Output the [x, y] coordinate of the center of the cell containing the given text.  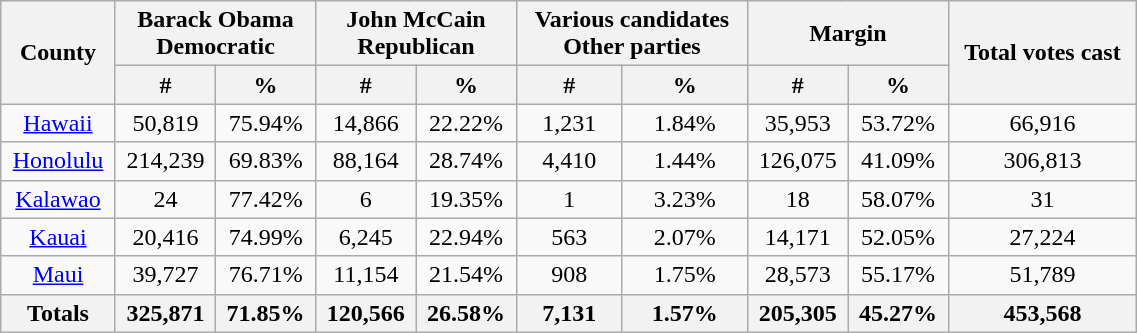
1,231 [569, 123]
51,789 [1042, 275]
24 [165, 199]
1.57% [684, 313]
75.94% [266, 123]
14,171 [798, 237]
Various candidatesOther parties [632, 34]
45.27% [898, 313]
66,916 [1042, 123]
77.42% [266, 199]
55.17% [898, 275]
31 [1042, 199]
76.71% [266, 275]
205,305 [798, 313]
58.07% [898, 199]
Honolulu [58, 161]
41.09% [898, 161]
35,953 [798, 123]
1 [569, 199]
Totals [58, 313]
88,164 [366, 161]
11,154 [366, 275]
Total votes cast [1042, 52]
120,566 [366, 313]
Maui [58, 275]
26.58% [466, 313]
21.54% [466, 275]
325,871 [165, 313]
27,224 [1042, 237]
28.74% [466, 161]
6 [366, 199]
22.22% [466, 123]
214,239 [165, 161]
71.85% [266, 313]
908 [569, 275]
6,245 [366, 237]
453,568 [1042, 313]
John McCainRepublican [416, 34]
563 [569, 237]
39,727 [165, 275]
50,819 [165, 123]
4,410 [569, 161]
2.07% [684, 237]
Kauai [58, 237]
Hawaii [58, 123]
County [58, 52]
69.83% [266, 161]
126,075 [798, 161]
53.72% [898, 123]
74.99% [266, 237]
20,416 [165, 237]
18 [798, 199]
Kalawao [58, 199]
1.75% [684, 275]
1.44% [684, 161]
28,573 [798, 275]
1.84% [684, 123]
3.23% [684, 199]
Margin [848, 34]
7,131 [569, 313]
306,813 [1042, 161]
Barack ObamaDemocratic [215, 34]
22.94% [466, 237]
14,866 [366, 123]
52.05% [898, 237]
19.35% [466, 199]
